From the cell containing the given text, extract its center point as (x, y) coordinate. 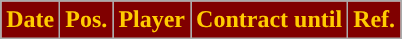
Player (152, 20)
Contract until (270, 20)
Date (30, 20)
Pos. (86, 20)
Ref. (374, 20)
